Output the [x, y] coordinate of the center of the cell containing the given text.  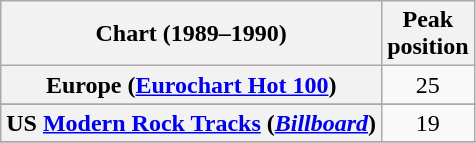
Chart (1989–1990) [192, 34]
US Modern Rock Tracks (Billboard) [192, 123]
19 [428, 123]
Peakposition [428, 34]
Europe (Eurochart Hot 100) [192, 85]
25 [428, 85]
